Locate the cell with the specified text and output its [x, y] center coordinate. 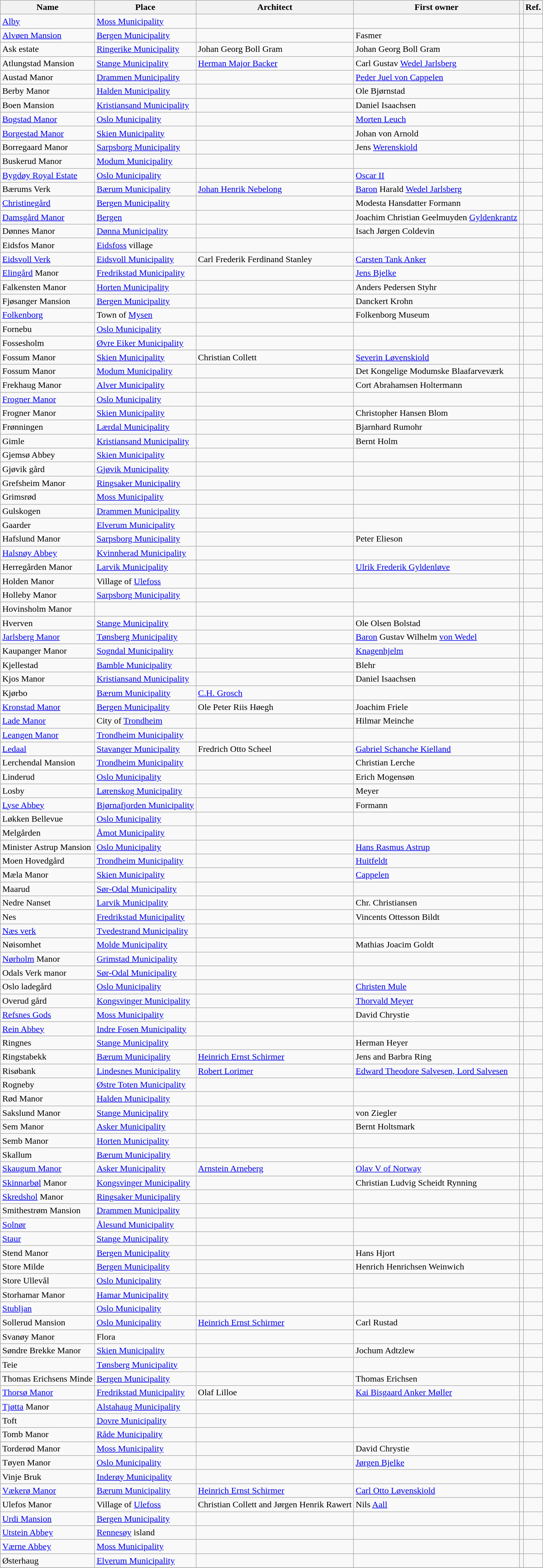
Ulefos Manor [47, 1504]
Sakslund Manor [47, 1113]
Cort Abrahamsen Holtermann [436, 385]
Peder Juel von Cappelen [436, 77]
Ole Bjørnstad [436, 91]
Rennesøy island [145, 1533]
C.H. Grosch [275, 693]
Thomas Erichsens Minde [47, 1379]
Hovinsholm Manor [47, 609]
Semb Manor [47, 1141]
Robert Lorimer [275, 1071]
Herman Major Backer [275, 63]
Alby [47, 21]
Town of Mysen [145, 315]
Johan von Arnold [436, 133]
Rød Manor [47, 1099]
Carl Gustav Wedel Jarlsberg [436, 63]
Stavanger Municipality [145, 749]
Knagenhjelm [436, 651]
Kaupanger Manor [47, 651]
Overud gård [47, 1001]
Morten Leuch [436, 119]
Eidsfoss village [145, 245]
Ålesund Municipality [145, 1225]
Carsten Tank Anker [436, 259]
Fasmer [436, 35]
Skredshol Manor [47, 1197]
Bygdøy Royal Estate [47, 175]
Teie [47, 1365]
Olav V of Norway [436, 1169]
Holden Manor [47, 581]
Joachim Friele [436, 707]
Molde Municipality [145, 945]
Hilmar Meinche [436, 721]
Mæla Manor [47, 875]
Østre Toten Municipality [145, 1085]
Thorsø Manor [47, 1393]
Ulrik Frederik Gyldenløve [436, 567]
Jørgen Bjelke [436, 1462]
Tjøtta Manor [47, 1407]
Øvre Eiker Municipality [145, 343]
Nedre Nanset [47, 903]
Urdi Mansion [47, 1519]
Eidsvoll Verk [47, 259]
von Ziegler [436, 1113]
Elingård Manor [47, 273]
Formann [436, 805]
City of Trondheim [145, 721]
Skaugum Manor [47, 1169]
Ringnes [47, 1043]
Jens Bjelke [436, 273]
Tomb Manor [47, 1435]
Austad Manor [47, 77]
Herman Heyer [436, 1043]
Jarlsberg Manor [47, 637]
Gjemsø Abbey [47, 455]
Huitfeldt [436, 861]
Chr. Christiansen [436, 903]
Vinje Bruk [47, 1476]
Henrich Henrichsen Weinwich [436, 1267]
Toft [47, 1421]
Indre Fosen Municipality [145, 1029]
Kronstad Manor [47, 707]
First owner [436, 7]
Storhamar Manor [47, 1294]
Gjøvik Municipality [145, 469]
Modesta Hansdatter Formann [436, 203]
Åmot Municipality [145, 833]
Næs verk [47, 931]
Grefsheim Manor [47, 483]
Kvinnherad Municipality [145, 553]
Tvedestrand Municipality [145, 931]
Lærdal Municipality [145, 427]
Meyer [436, 791]
Ole Olsen Bolstad [436, 623]
Bergen [145, 217]
Fossesholm [47, 343]
Linderud [47, 777]
Moen Hovedgård [47, 861]
Johan Henrik Nebelong [275, 189]
Erich Mogensøn [436, 777]
Boen Mansion [47, 105]
Skallum [47, 1155]
Østerhaug [47, 1561]
Ringstabekk [47, 1057]
Blehr [436, 665]
Christopher Hansen Blom [436, 413]
Bjarnhard Rumohr [436, 427]
Gjøvik gård [47, 469]
Christian Collett [275, 357]
Stubljan [47, 1309]
Isach Jørgen Coldevin [436, 231]
Anders Pedersen Styhr [436, 287]
Herregården Manor [47, 567]
Sollerud Mansion [47, 1323]
Alstahaug Municipality [145, 1407]
Peter Elieson [436, 539]
Fjøsanger Mansion [47, 301]
Oscar II [436, 175]
Lerchendal Mansion [47, 763]
Værne Abbey [47, 1547]
Nørholm Manor [47, 959]
Fornebu [47, 329]
Frønningen [47, 427]
Carl Frederik Ferdinand Stanley [275, 259]
Architect [275, 7]
Bernt Holm [436, 441]
Det Kongelige Modumske Blaafarveværk [436, 371]
Leangen Manor [47, 735]
Grimsrød [47, 497]
Nøisomhet [47, 945]
Alver Municipality [145, 385]
Risøbank [47, 1071]
Store Milde [47, 1267]
Kjos Manor [47, 679]
Jens and Barbra Ring [436, 1057]
Atlungstad Mansion [47, 63]
Lade Manor [47, 721]
Vækerø Manor [47, 1490]
Ref. [533, 7]
Svanøy Manor [47, 1337]
Rogneby [47, 1085]
Melgården [47, 833]
Fredrich Otto Scheel [275, 749]
Dønna Municipality [145, 231]
Torderød Manor [47, 1449]
Råde Municipality [145, 1435]
Danckert Krohn [436, 301]
Hans Hjort [436, 1253]
Bogstad Manor [47, 119]
Thorvald Meyer [436, 1001]
Vincents Ottesson Bildt [436, 917]
Place [145, 7]
Eidsfos Manor [47, 245]
Ole Peter Riis Høegh [275, 707]
Dovre Municipality [145, 1421]
Hamar Municipality [145, 1294]
Dønnes Manor [47, 231]
Jens Werenskiold [436, 147]
Nes [47, 917]
Buskerud Manor [47, 161]
Ringerike Municipality [145, 49]
Falkensten Manor [47, 287]
Holleby Manor [47, 595]
Sem Manor [47, 1127]
Odals Verk manor [47, 973]
Hafslund Manor [47, 539]
Store Ullevål [47, 1281]
Gabriel Schanche Kielland [436, 749]
Ledaal [47, 749]
Christian Collett and Jørgen Henrik Rawert [275, 1504]
Thomas Erichsen [436, 1379]
Eidsvoll Municipality [145, 259]
Søndre Brekke Manor [47, 1351]
Sogndal Municipality [145, 651]
Gulskogen [47, 511]
Christen Mule [436, 987]
Joachim Christian Geelmuyden Gyldenkrantz [436, 217]
Ask estate [47, 49]
Grimstad Municipality [145, 959]
Nils Aall [436, 1504]
Løkken Bellevue [47, 819]
Oslo ladegård [47, 987]
Staur [47, 1239]
Baron Gustav Wilhelm von Wedel [436, 637]
Halsnøy Abbey [47, 553]
Carl Otto Løvenskiold [436, 1490]
Cappelen [436, 875]
Berby Manor [47, 91]
Bernt Holtsmark [436, 1127]
Borregaard Manor [47, 147]
Maarud [47, 889]
Gimle [47, 441]
Christinegård [47, 203]
Flora [145, 1337]
Arnstein Arneberg [275, 1169]
Smithestrøm Mansion [47, 1211]
Name [47, 7]
Edward Theodore Salvesen, Lord Salvesen [436, 1071]
Kjellestad [47, 665]
Kjørbo [47, 693]
Lindesnes Municipality [145, 1071]
Bamble Municipality [145, 665]
Severin Løvenskiold [436, 357]
Refsnes Gods [47, 1015]
Borgestad Manor [47, 133]
Utstein Abbey [47, 1533]
Skinnarbøl Manor [47, 1183]
Kai Bisgaard Anker Møller [436, 1393]
Damsgård Manor [47, 217]
Hans Rasmus Astrup [436, 847]
Stend Manor [47, 1253]
Inderøy Municipality [145, 1476]
Bjørnafjorden Municipality [145, 805]
Frekhaug Manor [47, 385]
Minister Astrup Mansion [47, 847]
Rein Abbey [47, 1029]
Bærums Verk [47, 189]
Gaarder [47, 525]
Losby [47, 791]
Hverven [47, 623]
Alvøen Mansion [47, 35]
Lyse Abbey [47, 805]
Solnør [47, 1225]
Lørenskog Municipality [145, 791]
Baron Harald Wedel Jarlsberg [436, 189]
Christian Lerche [436, 763]
Jochum Adtzlew [436, 1351]
Folkenborg Museum [436, 315]
Carl Rustad [436, 1323]
Christian Ludvig Scheidt Rynning [436, 1183]
Tøyen Manor [47, 1462]
Olaf Lilloe [275, 1393]
Folkenborg [47, 315]
Mathias Joacim Goldt [436, 945]
